Search for the cell housing the specified text and yield its (x, y) center coordinate. 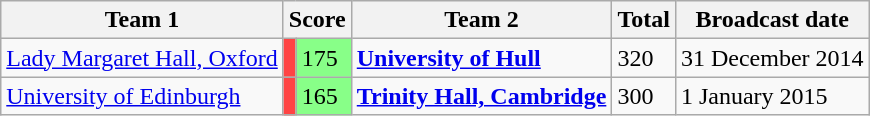
University of Edinburgh (142, 96)
Lady Margaret Hall, Oxford (142, 58)
175 (324, 58)
1 January 2015 (772, 96)
Team 1 (142, 20)
Trinity Hall, Cambridge (482, 96)
University of Hull (482, 58)
Total (644, 20)
300 (644, 96)
Score (317, 20)
31 December 2014 (772, 58)
Broadcast date (772, 20)
320 (644, 58)
Team 2 (482, 20)
165 (324, 96)
